For the text-containing cell, return its midpoint in [x, y] coordinate format. 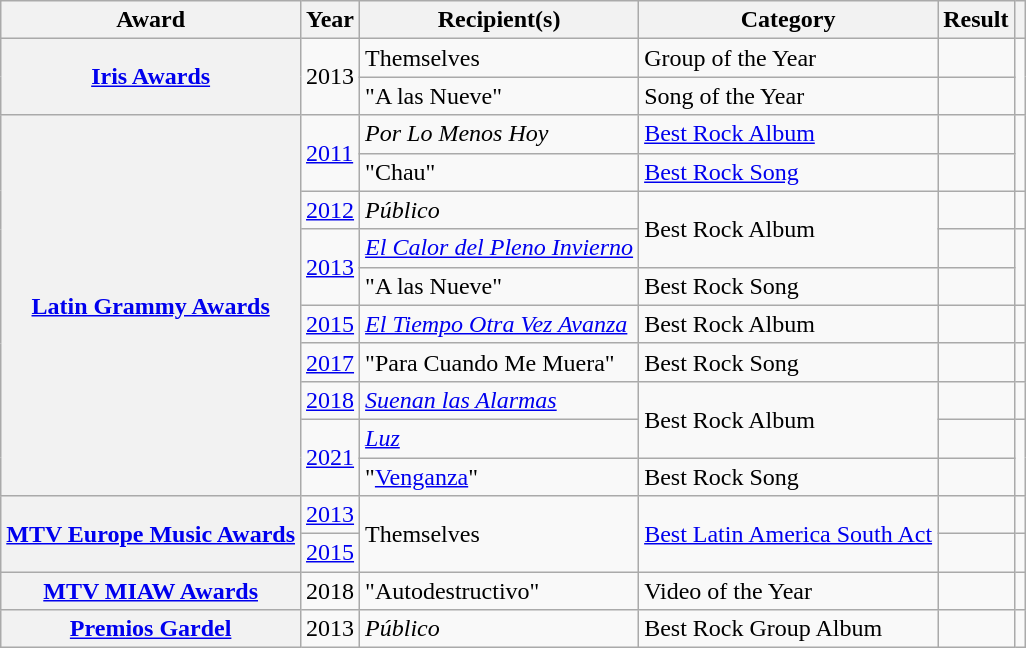
Latin Grammy Awards [151, 306]
Recipient(s) [500, 20]
2017 [330, 362]
Iris Awards [151, 77]
El Calor del Pleno Invierno [500, 248]
2021 [330, 457]
Suenan las Alarmas [500, 400]
Luz [500, 438]
Best Latin America South Act [788, 534]
"Chau" [500, 172]
2011 [330, 153]
2012 [330, 210]
"Autodestructivo" [500, 591]
Por Lo Menos Hoy [500, 134]
"Venganza" [500, 477]
Year [330, 20]
Song of the Year [788, 96]
MTV Europe Music Awards [151, 534]
Category [788, 20]
Video of the Year [788, 591]
Premios Gardel [151, 629]
Award [151, 20]
MTV MIAW Awards [151, 591]
Result [976, 20]
El Tiempo Otra Vez Avanza [500, 324]
Group of the Year [788, 58]
Best Rock Group Album [788, 629]
"Para Cuando Me Muera" [500, 362]
